Output the (X, Y) coordinate of the center of the cell containing the given text.  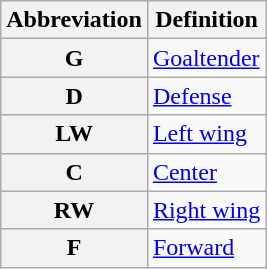
LW (74, 134)
Right wing (206, 210)
Defense (206, 96)
Definition (206, 20)
D (74, 96)
F (74, 248)
Goaltender (206, 58)
Abbreviation (74, 20)
RW (74, 210)
G (74, 58)
C (74, 172)
Center (206, 172)
Left wing (206, 134)
Forward (206, 248)
